Detect which cell encompasses the target text, then output its (X, Y) center coordinate. 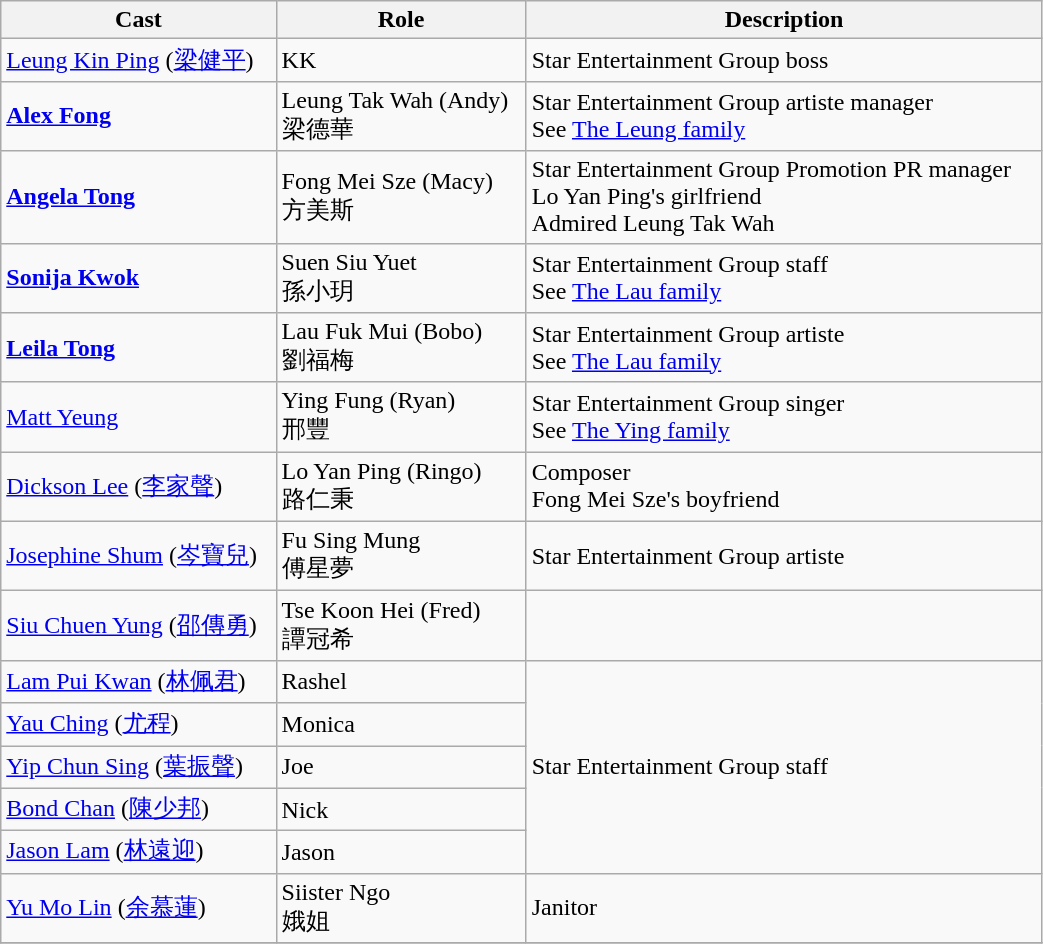
Leila Tong (138, 348)
Janitor (784, 908)
Star Entertainment Group singerSee The Ying family (784, 417)
KK (401, 60)
Star Entertainment Group artisteSee The Lau family (784, 348)
Fong Mei Sze (Macy)方美斯 (401, 197)
Yu Mo Lin (余慕蓮) (138, 908)
Star Entertainment Group staffSee The Lau family (784, 278)
Yau Ching (尤程) (138, 724)
Role (401, 20)
Josephine Shum (岑寶兒) (138, 556)
Star Entertainment Group artiste (784, 556)
Angela Tong (138, 197)
Bond Chan (陳少邦) (138, 810)
Fu Sing Mung傅星夢 (401, 556)
Cast (138, 20)
Jason Lam (林遠迎) (138, 852)
Leung Tak Wah (Andy)梁德華 (401, 116)
Star Entertainment Group artiste managerSee The Leung family (784, 116)
Nick (401, 810)
Joe (401, 768)
Star Entertainment Group staff (784, 766)
Description (784, 20)
Jason (401, 852)
Lam Pui Kwan (林佩君) (138, 682)
Siister Ngo娥姐 (401, 908)
Lau Fuk Mui (Bobo)劉福梅 (401, 348)
Dickson Lee (李家聲) (138, 487)
Sonija Kwok (138, 278)
Leung Kin Ping (梁健平) (138, 60)
Suen Siu Yuet孫小玥 (401, 278)
Rashel (401, 682)
Alex Fong (138, 116)
Ying Fung (Ryan)邢豐 (401, 417)
Star Entertainment Group boss (784, 60)
ComposerFong Mei Sze's boyfriend (784, 487)
Star Entertainment Group Promotion PR managerLo Yan Ping's girlfriendAdmired Leung Tak Wah (784, 197)
Yip Chun Sing (葉振聲) (138, 768)
Siu Chuen Yung (邵傳勇) (138, 626)
Lo Yan Ping (Ringo)路仁秉 (401, 487)
Matt Yeung (138, 417)
Monica (401, 724)
Tse Koon Hei (Fred)譚冠希 (401, 626)
